Scan for the cell matching the given text and deliver its [X, Y] coordinate at center. 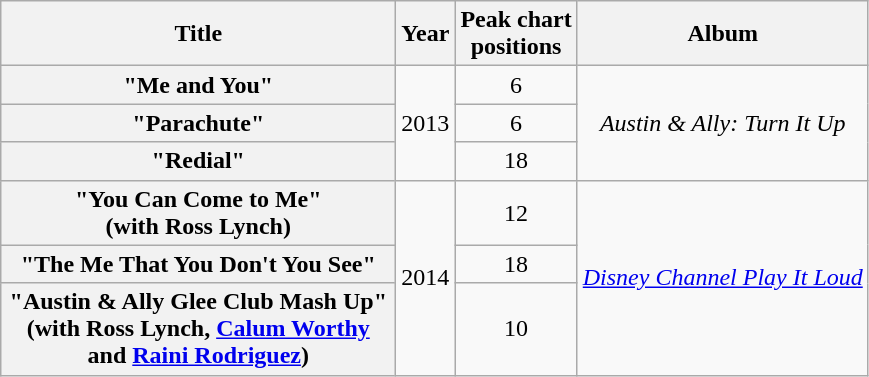
Album [722, 34]
12 [516, 212]
Year [426, 34]
"Parachute" [198, 123]
Disney Channel Play It Loud [722, 278]
"Me and You" [198, 85]
"The Me That You Don't You See" [198, 264]
"Redial" [198, 161]
Title [198, 34]
Austin & Ally: Turn It Up [722, 123]
"You Can Come to Me"(with Ross Lynch) [198, 212]
2014 [426, 278]
"Austin & Ally Glee Club Mash Up"(with Ross Lynch, Calum Worthy and Raini Rodriguez) [198, 329]
2013 [426, 123]
Peak chartpositions [516, 34]
10 [516, 329]
